Identify which cell holds the provided text, then report its [x, y] central coordinate. 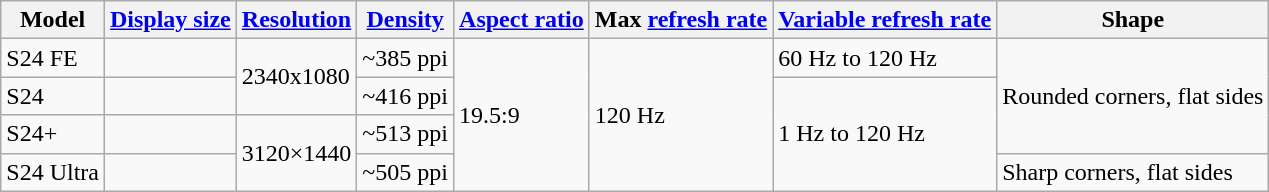
Aspect ratio [522, 20]
Display size [170, 20]
Model [53, 20]
~505 ppi [406, 172]
S24+ [53, 134]
S24 FE [53, 58]
Shape [1133, 20]
S24 [53, 96]
Sharp corners, flat sides [1133, 172]
~513 ppi [406, 134]
S24 Ultra [53, 172]
~416 ppi [406, 96]
Variable refresh rate [885, 20]
60 Hz to 120 Hz [885, 58]
120 Hz [680, 115]
2340x1080 [296, 77]
19.5:9 [522, 115]
Rounded corners, flat sides [1133, 96]
3120×1440 [296, 153]
Density [406, 20]
Max refresh rate [680, 20]
Resolution [296, 20]
1 Hz to 120 Hz [885, 134]
~385 ppi [406, 58]
